Locate the cell with the specified text and output its (X, Y) center coordinate. 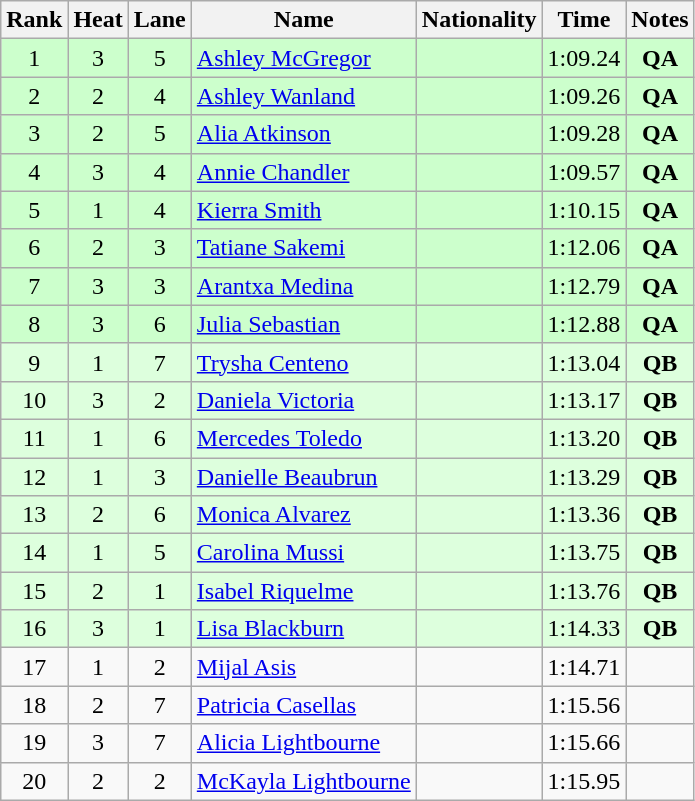
16 (34, 629)
Tatiane Sakemi (304, 248)
Mijal Asis (304, 667)
1:13.20 (584, 438)
1:09.28 (584, 134)
Heat (98, 20)
1:13.76 (584, 591)
Nationality (479, 20)
1:14.33 (584, 629)
Monica Alvarez (304, 515)
1:09.57 (584, 172)
Carolina Mussi (304, 553)
1:13.36 (584, 515)
1:12.88 (584, 324)
Patricia Casellas (304, 705)
20 (34, 781)
18 (34, 705)
Kierra Smith (304, 210)
Annie Chandler (304, 172)
1:13.04 (584, 362)
8 (34, 324)
1:14.71 (584, 667)
Ashley McGregor (304, 58)
19 (34, 743)
1:15.95 (584, 781)
Rank (34, 20)
13 (34, 515)
Alicia Lightbourne (304, 743)
1:15.56 (584, 705)
Notes (660, 20)
1:12.06 (584, 248)
Isabel Riquelme (304, 591)
1:10.15 (584, 210)
Lisa Blackburn (304, 629)
McKayla Lightbourne (304, 781)
1:13.17 (584, 400)
Danielle Beaubrun (304, 477)
10 (34, 400)
1:13.75 (584, 553)
1:12.79 (584, 286)
12 (34, 477)
Time (584, 20)
Julia Sebastian (304, 324)
1:13.29 (584, 477)
Daniela Victoria (304, 400)
9 (34, 362)
Name (304, 20)
Trysha Centeno (304, 362)
Arantxa Medina (304, 286)
Mercedes Toledo (304, 438)
Lane (160, 20)
11 (34, 438)
15 (34, 591)
1:09.26 (584, 96)
17 (34, 667)
1:09.24 (584, 58)
Ashley Wanland (304, 96)
1:15.66 (584, 743)
14 (34, 553)
Alia Atkinson (304, 134)
